Search for the cell housing the specified text and yield its [x, y] center coordinate. 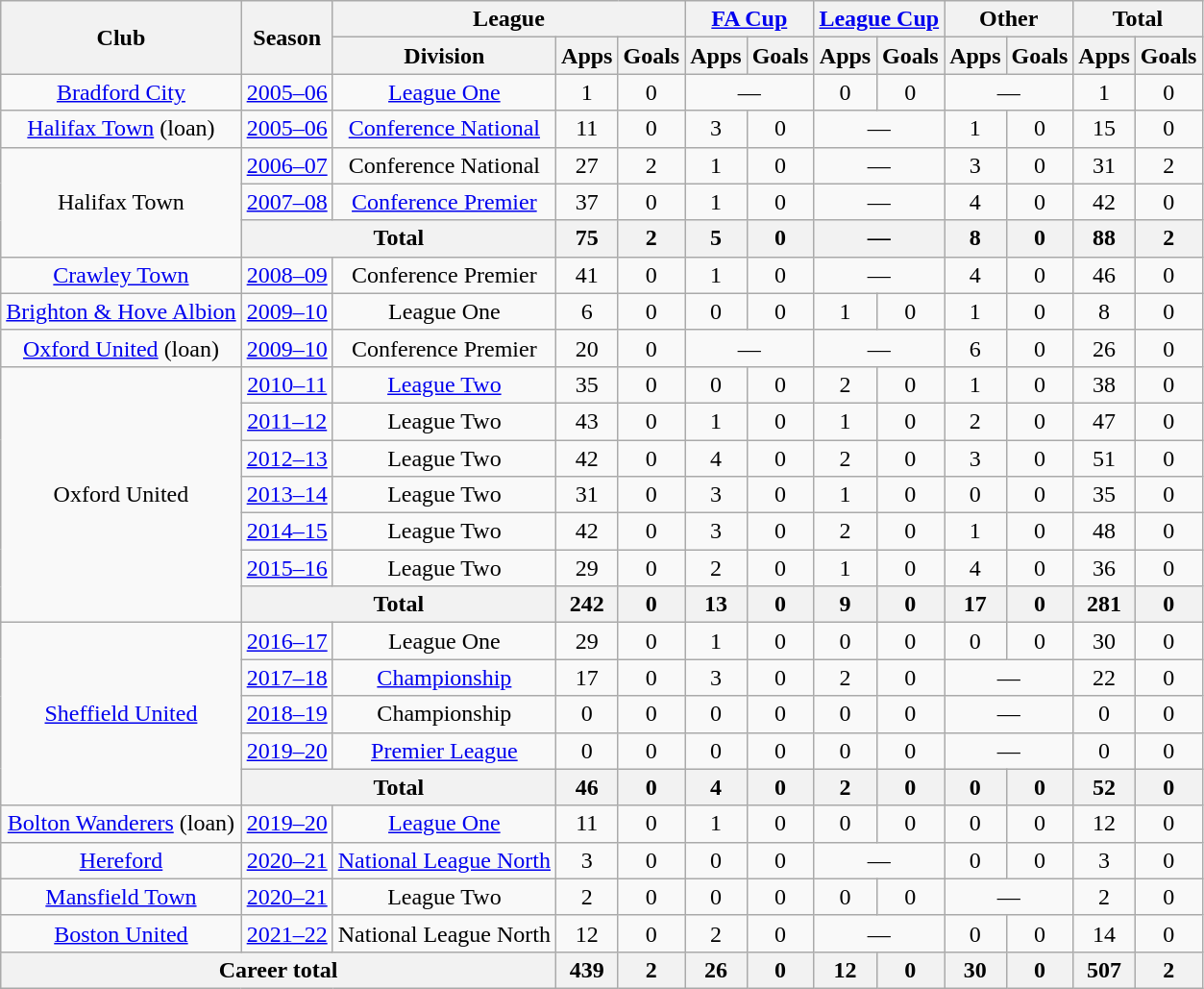
Premier League [444, 751]
15 [1104, 129]
2008–09 [286, 275]
75 [587, 238]
Season [286, 37]
22 [1104, 678]
Halifax Town [121, 202]
41 [587, 275]
League Cup [879, 19]
9 [846, 605]
43 [587, 421]
5 [716, 238]
Division [444, 56]
2013–14 [286, 495]
37 [587, 202]
2011–12 [286, 421]
14 [1104, 933]
Hereford [121, 860]
27 [587, 165]
20 [587, 348]
Sheffield United [121, 714]
2017–18 [286, 678]
13 [716, 605]
2015–16 [286, 568]
Halifax Town (loan) [121, 129]
38 [1104, 384]
2021–22 [286, 933]
Other [1009, 19]
52 [1104, 787]
88 [1104, 238]
2007–08 [286, 202]
2014–15 [286, 532]
242 [587, 605]
Career total [279, 970]
48 [1104, 532]
FA Cup [749, 19]
281 [1104, 605]
Club [121, 37]
2016–17 [286, 641]
League [508, 19]
2018–19 [286, 714]
Oxford United (loan) [121, 348]
Oxford United [121, 494]
47 [1104, 421]
507 [1104, 970]
Bolton Wanderers (loan) [121, 824]
2006–07 [286, 165]
Crawley Town [121, 275]
51 [1104, 458]
Mansfield Town [121, 897]
Bradford City [121, 92]
Boston United [121, 933]
36 [1104, 568]
Brighton & Hove Albion [121, 311]
439 [587, 970]
2012–13 [286, 458]
2010–11 [286, 384]
